Return (X, Y) of the center of cell containing provided text 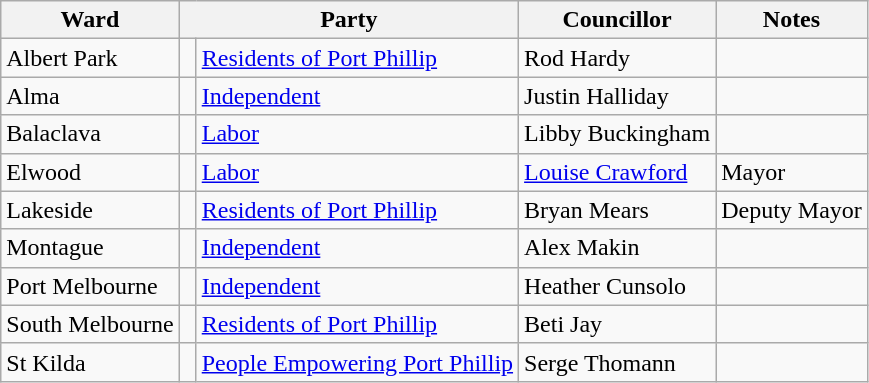
Deputy Mayor (792, 210)
Elwood (90, 172)
Rod Hardy (618, 58)
Heather Cunsolo (618, 286)
Port Melbourne (90, 286)
Justin Halliday (618, 96)
Lakeside (90, 210)
Bryan Mears (618, 210)
Albert Park (90, 58)
St Kilda (90, 362)
Councillor (618, 20)
Serge Thomann (618, 362)
Notes (792, 20)
Libby Buckingham (618, 134)
People Empowering Port Phillip (357, 362)
Ward (90, 20)
Montague (90, 248)
Beti Jay (618, 324)
Alma (90, 96)
Alex Makin (618, 248)
Mayor (792, 172)
Balaclava (90, 134)
South Melbourne (90, 324)
Party (348, 20)
Louise Crawford (618, 172)
